From the cell containing the given text, extract its center point as (X, Y) coordinate. 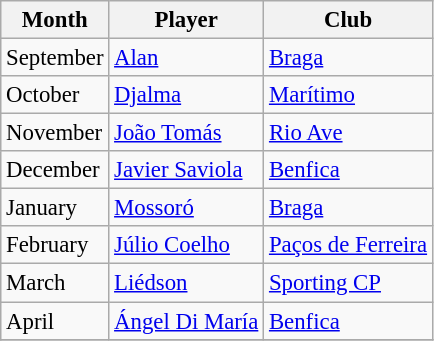
Javier Saviola (186, 170)
Ángel Di María (186, 321)
Rio Ave (348, 133)
March (55, 283)
Djalma (186, 95)
Player (186, 20)
João Tomás (186, 133)
Júlio Coelho (186, 245)
Liédson (186, 283)
Mossoró (186, 208)
January (55, 208)
September (55, 58)
Marítimo (348, 95)
Month (55, 20)
Sporting CP (348, 283)
December (55, 170)
February (55, 245)
Alan (186, 58)
Club (348, 20)
November (55, 133)
October (55, 95)
Paços de Ferreira (348, 245)
April (55, 321)
